Scan for the cell matching the given text and deliver its (x, y) coordinate at center. 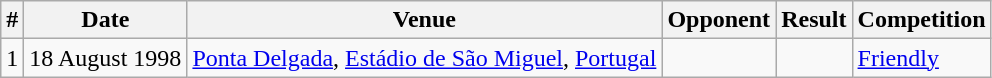
Date (106, 20)
Venue (424, 20)
# (12, 20)
Ponta Delgada, Estádio de São Miguel, Portugal (424, 58)
Result (814, 20)
1 (12, 58)
Opponent (719, 20)
Friendly (922, 58)
Competition (922, 20)
18 August 1998 (106, 58)
